Return the (x, y) coordinate for the center point of the cell that contains the specified text.  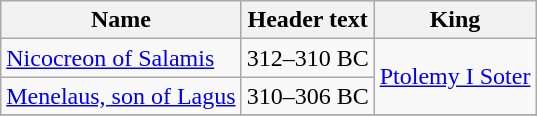
King (455, 20)
Nicocreon of Salamis (121, 58)
Header text (308, 20)
312–310 BC (308, 58)
310–306 BC (308, 96)
Ptolemy I Soter (455, 77)
Name (121, 20)
Menelaus, son of Lagus (121, 96)
